Extract the [x, y] coordinate from the center of the cell holding the provided text.  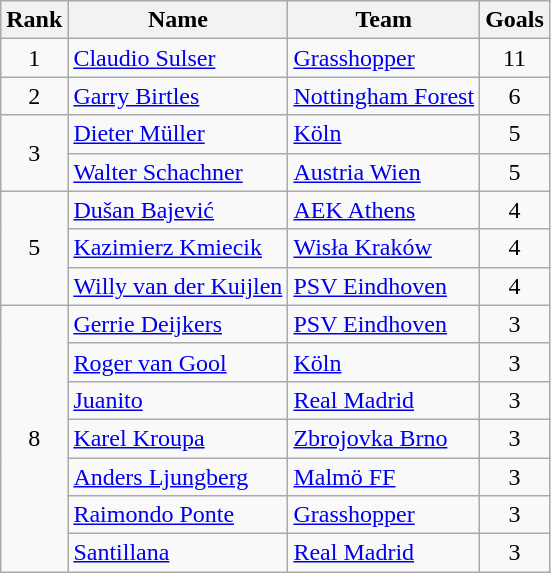
11 [515, 58]
8 [34, 438]
Rank [34, 20]
AEK Athens [384, 210]
6 [515, 96]
Goals [515, 20]
Claudio Sulser [178, 58]
Malmö FF [384, 477]
Roger van Gool [178, 362]
Austria Wien [384, 172]
Juanito [178, 400]
1 [34, 58]
Gerrie Deijkers [178, 324]
Nottingham Forest [384, 96]
2 [34, 96]
Santillana [178, 553]
Raimondo Ponte [178, 515]
Name [178, 20]
Dušan Bajević [178, 210]
Team [384, 20]
Willy van der Kuijlen [178, 286]
Anders Ljungberg [178, 477]
Wisła Kraków [384, 248]
Karel Kroupa [178, 438]
Zbrojovka Brno [384, 438]
Garry Birtles [178, 96]
Dieter Müller [178, 134]
Walter Schachner [178, 172]
Kazimierz Kmiecik [178, 248]
